Provide the (X, Y) coordinate of the cell's center where the given text is located.  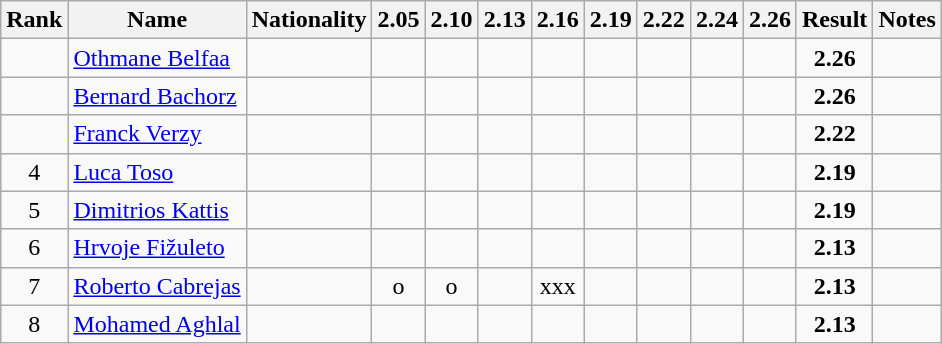
Result (834, 20)
Name (157, 20)
7 (34, 286)
Luca Toso (157, 172)
Roberto Cabrejas (157, 286)
2.24 (716, 20)
Mohamed Aghlal (157, 324)
4 (34, 172)
Rank (34, 20)
2.10 (452, 20)
xxx (558, 286)
Bernard Bachorz (157, 96)
Dimitrios Kattis (157, 210)
Nationality (309, 20)
5 (34, 210)
8 (34, 324)
2.05 (398, 20)
6 (34, 248)
Franck Verzy (157, 134)
Hrvoje Fižuleto (157, 248)
Othmane Belfaa (157, 58)
Notes (907, 20)
2.16 (558, 20)
